Determine the [X, Y] coordinate at the center of the cell enclosing the given text.  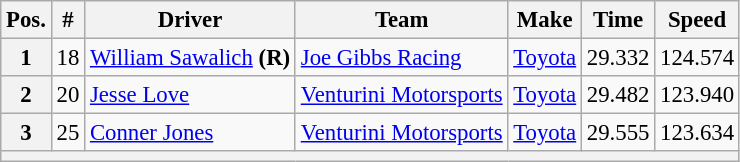
William Sawalich (R) [190, 58]
# [68, 20]
Jesse Love [190, 95]
29.332 [618, 58]
25 [68, 133]
Driver [190, 20]
123.634 [698, 133]
Conner Jones [190, 133]
29.555 [618, 133]
Time [618, 20]
Team [401, 20]
Joe Gibbs Racing [401, 58]
3 [26, 133]
124.574 [698, 58]
29.482 [618, 95]
Make [545, 20]
20 [68, 95]
18 [68, 58]
Speed [698, 20]
123.940 [698, 95]
1 [26, 58]
2 [26, 95]
Pos. [26, 20]
